Provide the (X, Y) coordinate of the cell's center where the given text is located.  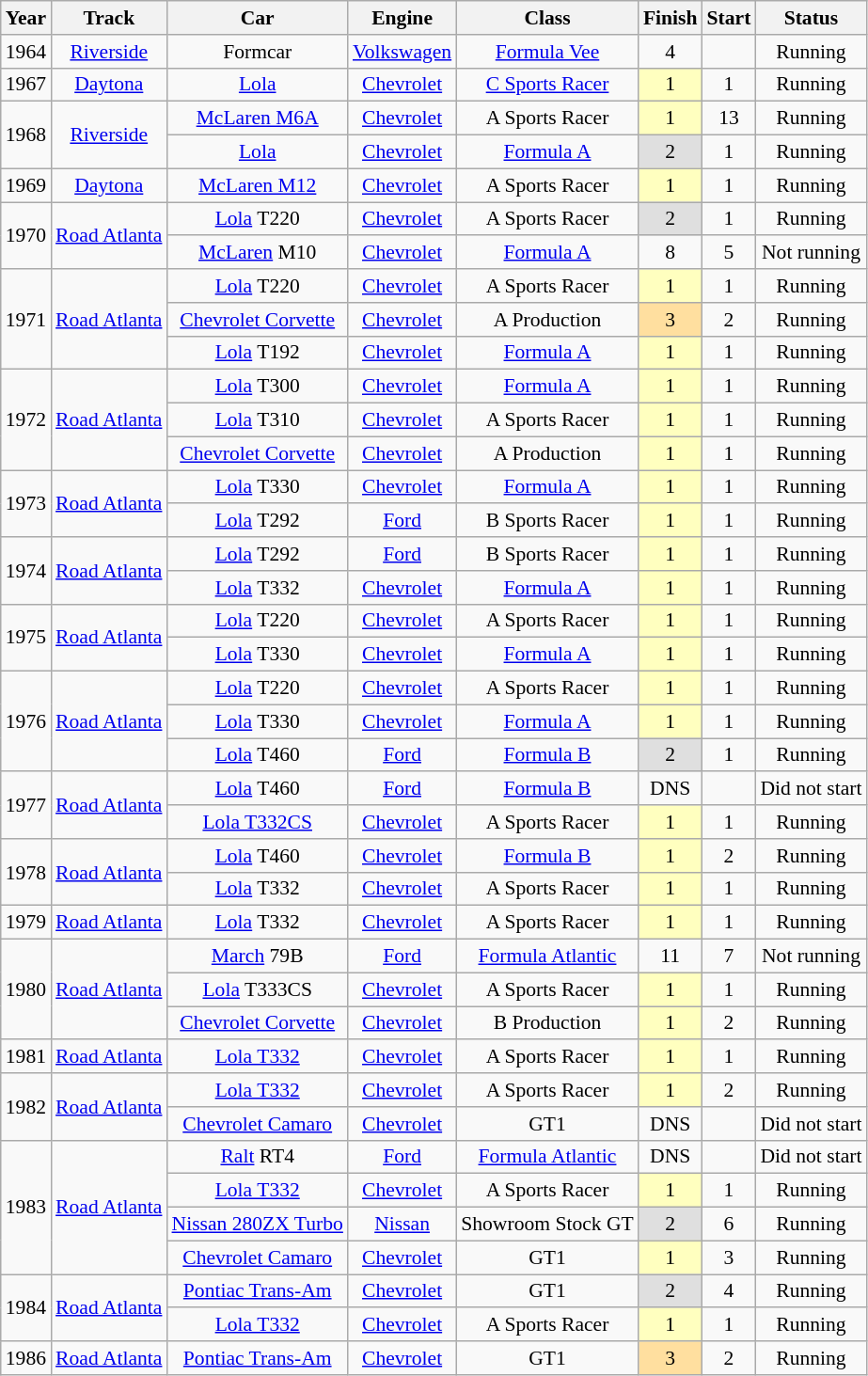
Lola T300 (257, 387)
March 79B (257, 957)
1981 (26, 1057)
Ralt RT4 (257, 1157)
McLaren M12 (257, 185)
1984 (26, 1307)
Nissan (402, 1225)
1982 (26, 1106)
8 (671, 253)
13 (730, 119)
1970 (26, 235)
1975 (26, 638)
McLaren M10 (257, 253)
C Sports Racer (547, 85)
1979 (26, 923)
6 (730, 1225)
Showroom Stock GT (547, 1225)
Formcar (257, 52)
1964 (26, 52)
Car (257, 18)
Start (730, 18)
1978 (26, 873)
Formula Vee (547, 52)
McLaren M6A (257, 119)
1976 (26, 722)
5 (730, 253)
Lola T192 (257, 353)
1977 (26, 805)
1980 (26, 989)
7 (730, 957)
Track (109, 18)
Status (811, 18)
1971 (26, 320)
1983 (26, 1207)
11 (671, 957)
Class (547, 18)
Lola T310 (257, 420)
1967 (26, 85)
Year (26, 18)
B Production (547, 1023)
Lola T333CS (257, 989)
1973 (26, 504)
Engine (402, 18)
1969 (26, 185)
1968 (26, 135)
1972 (26, 419)
1986 (26, 1358)
1974 (26, 570)
Lola T332CS (257, 822)
Nissan 280ZX Turbo (257, 1225)
Finish (671, 18)
Volkswagen (402, 52)
